Provide the (X, Y) coordinate of the cell's center where the given text is located.  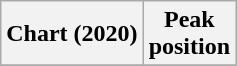
Peakposition (189, 34)
Chart (2020) (72, 34)
